Output the [x, y] coordinate of the center of the cell containing the given text.  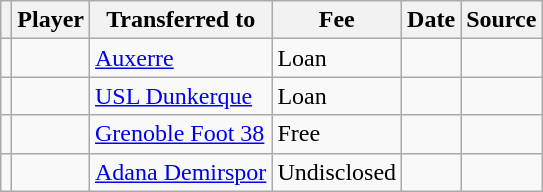
Adana Demirspor [181, 172]
Grenoble Foot 38 [181, 134]
Auxerre [181, 58]
USL Dunkerque [181, 96]
Transferred to [181, 20]
Date [432, 20]
Free [337, 134]
Source [502, 20]
Undisclosed [337, 172]
Player [51, 20]
Fee [337, 20]
